Search for the cell housing the specified text and yield its [X, Y] center coordinate. 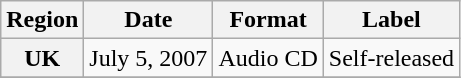
Audio CD [268, 58]
Label [391, 20]
UK [42, 58]
Format [268, 20]
July 5, 2007 [148, 58]
Region [42, 20]
Date [148, 20]
Self-released [391, 58]
